Scan for the cell matching the given text and deliver its [X, Y] coordinate at center. 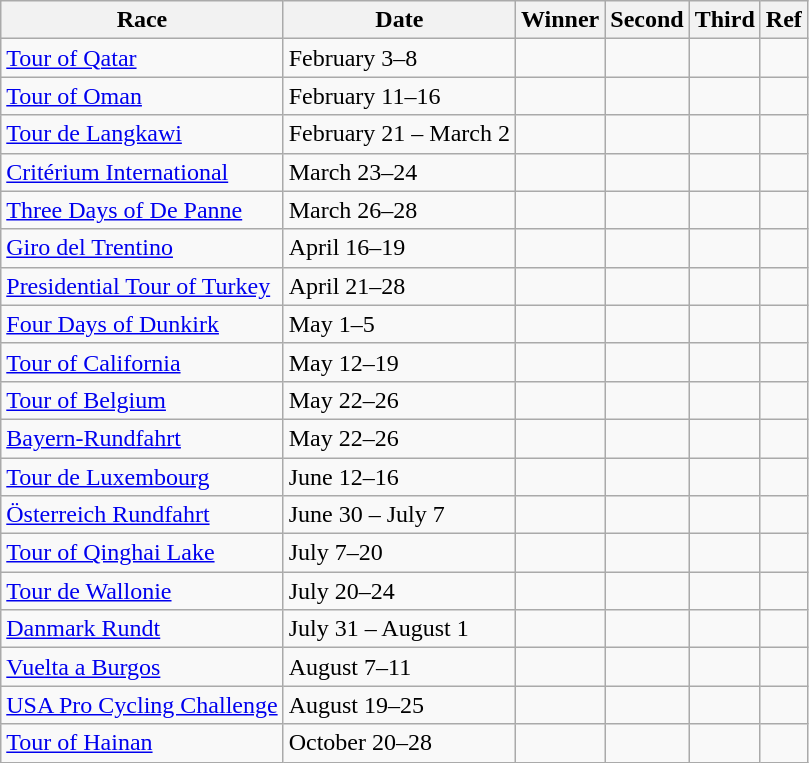
Second [647, 20]
June 30 – July 7 [399, 515]
Date [399, 20]
Tour of Qatar [142, 58]
USA Pro Cycling Challenge [142, 705]
Winner [560, 20]
February 11–16 [399, 96]
Tour de Langkawi [142, 134]
February 3–8 [399, 58]
June 12–16 [399, 477]
Tour of California [142, 362]
Race [142, 20]
Presidential Tour of Turkey [142, 286]
July 20–24 [399, 591]
Critérium International [142, 172]
Vuelta a Burgos [142, 667]
April 21–28 [399, 286]
October 20–28 [399, 743]
Four Days of Dunkirk [142, 324]
August 7–11 [399, 667]
Ref [784, 20]
March 26–28 [399, 210]
Third [724, 20]
Tour of Hainan [142, 743]
May 1–5 [399, 324]
Three Days of De Panne [142, 210]
Tour de Wallonie [142, 591]
Tour de Luxembourg [142, 477]
Danmark Rundt [142, 629]
Tour of Belgium [142, 400]
March 23–24 [399, 172]
July 31 – August 1 [399, 629]
August 19–25 [399, 705]
February 21 – March 2 [399, 134]
July 7–20 [399, 553]
Österreich Rundfahrt [142, 515]
Bayern-Rundfahrt [142, 438]
May 12–19 [399, 362]
Tour of Qinghai Lake [142, 553]
Tour of Oman [142, 96]
Giro del Trentino [142, 248]
April 16–19 [399, 248]
